Scan for the cell matching the given text and deliver its (X, Y) coordinate at center. 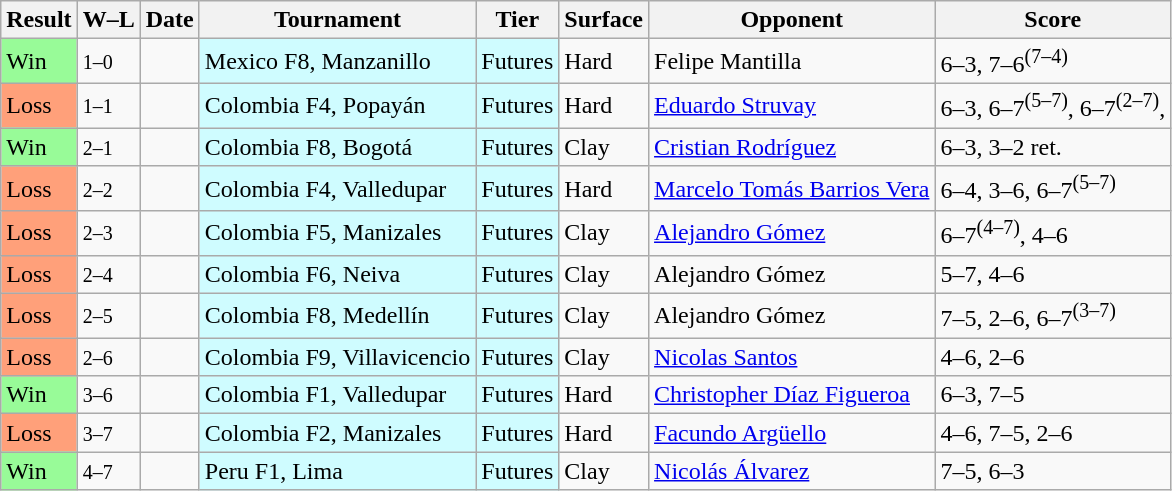
Mexico F8, Manzanillo (337, 62)
Colombia F1, Valledupar (337, 395)
2–6 (108, 357)
Marcelo Tomás Barrios Vera (792, 188)
2–2 (108, 188)
Cristian Rodríguez (792, 147)
7–5, 2–6, 6–7(3–7) (1053, 316)
Colombia F6, Neiva (337, 274)
2–3 (108, 234)
Tier (518, 20)
Colombia F4, Valledupar (337, 188)
1–1 (108, 106)
Date (170, 20)
4–7 (108, 471)
W–L (108, 20)
3–7 (108, 433)
5–7, 4–6 (1053, 274)
7–5, 6–3 (1053, 471)
Surface (604, 20)
6–3, 3–2 ret. (1053, 147)
Felipe Mantilla (792, 62)
Peru F1, Lima (337, 471)
Colombia F2, Manizales (337, 433)
6–4, 3–6, 6–7(5–7) (1053, 188)
6–7(4–7), 4–6 (1053, 234)
6–3, 6–7(5–7), 6–7(2–7), (1053, 106)
Tournament (337, 20)
Colombia F8, Medellín (337, 316)
Colombia F4, Popayán (337, 106)
6–3, 7–6(7–4) (1053, 62)
Score (1053, 20)
6–3, 7–5 (1053, 395)
1–0 (108, 62)
4–6, 7–5, 2–6 (1053, 433)
2–5 (108, 316)
4–6, 2–6 (1053, 357)
Colombia F5, Manizales (337, 234)
Opponent (792, 20)
2–4 (108, 274)
Nicolás Álvarez (792, 471)
Colombia F8, Bogotá (337, 147)
Facundo Argüello (792, 433)
3–6 (108, 395)
Nicolas Santos (792, 357)
Christopher Díaz Figueroa (792, 395)
Result (39, 20)
2–1 (108, 147)
Colombia F9, Villavicencio (337, 357)
Eduardo Struvay (792, 106)
